Pinpoint the cell where the given text exists, returning its (X, Y) midpoint coordinate. 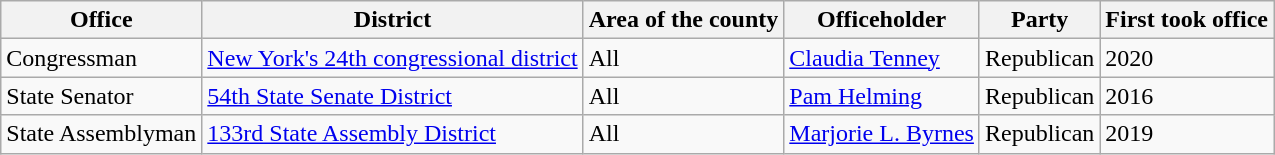
State Assemblyman (102, 134)
133rd State Assembly District (392, 134)
2016 (1187, 96)
2019 (1187, 134)
Office (102, 20)
Congressman (102, 58)
54th State Senate District (392, 96)
2020 (1187, 58)
State Senator (102, 96)
Marjorie L. Byrnes (882, 134)
First took office (1187, 20)
Pam Helming (882, 96)
Officeholder (882, 20)
Area of the county (684, 20)
Party (1039, 20)
District (392, 20)
Claudia Tenney (882, 58)
New York's 24th congressional district (392, 58)
